Return [x, y] of the center of cell containing provided text 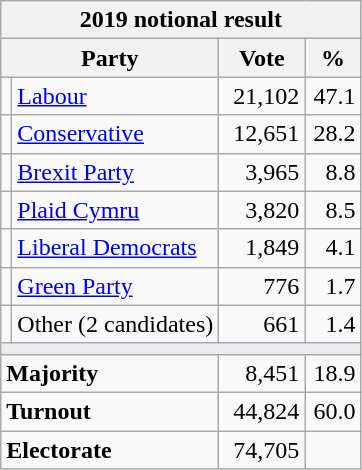
8.5 [333, 210]
4.1 [333, 248]
Majority [110, 373]
Electorate [110, 449]
1.4 [333, 324]
776 [262, 286]
Other (2 candidates) [116, 324]
2019 notional result [181, 20]
Labour [116, 96]
Conservative [116, 134]
Turnout [110, 411]
Liberal Democrats [116, 248]
Green Party [116, 286]
661 [262, 324]
8,451 [262, 373]
1,849 [262, 248]
3,965 [262, 172]
Brexit Party [116, 172]
1.7 [333, 286]
3,820 [262, 210]
60.0 [333, 411]
47.1 [333, 96]
8.8 [333, 172]
Plaid Cymru [116, 210]
Vote [262, 58]
44,824 [262, 411]
% [333, 58]
74,705 [262, 449]
Party [110, 58]
21,102 [262, 96]
12,651 [262, 134]
18.9 [333, 373]
28.2 [333, 134]
